Search for the cell housing the specified text and yield its (X, Y) center coordinate. 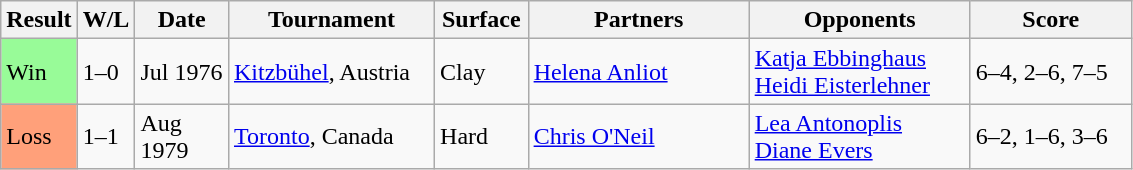
Toronto, Canada (331, 136)
Kitzbühel, Austria (331, 72)
6–2, 1–6, 3–6 (1050, 136)
Aug 1979 (182, 136)
Katja Ebbinghaus Heidi Eisterlehner (860, 72)
1–1 (106, 136)
Jul 1976 (182, 72)
Loss (39, 136)
Hard (482, 136)
Tournament (331, 20)
1–0 (106, 72)
Result (39, 20)
Score (1050, 20)
Win (39, 72)
Surface (482, 20)
W/L (106, 20)
6–4, 2–6, 7–5 (1050, 72)
Date (182, 20)
Helena Anliot (638, 72)
Clay (482, 72)
Opponents (860, 20)
Lea Antonoplis Diane Evers (860, 136)
Chris O'Neil (638, 136)
Partners (638, 20)
